Return [X, Y] of the center of cell containing provided text 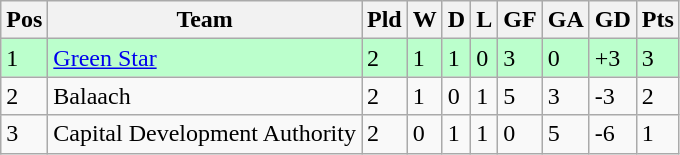
L [484, 20]
W [424, 20]
D [456, 20]
-6 [612, 134]
+3 [612, 58]
Capital Development Authority [205, 134]
Pts [658, 20]
Green Star [205, 58]
GF [520, 20]
Pld [385, 20]
-3 [612, 96]
Pos [24, 20]
GA [566, 20]
Team [205, 20]
GD [612, 20]
Balaach [205, 96]
